Scan for the cell matching the given text and deliver its [X, Y] coordinate at center. 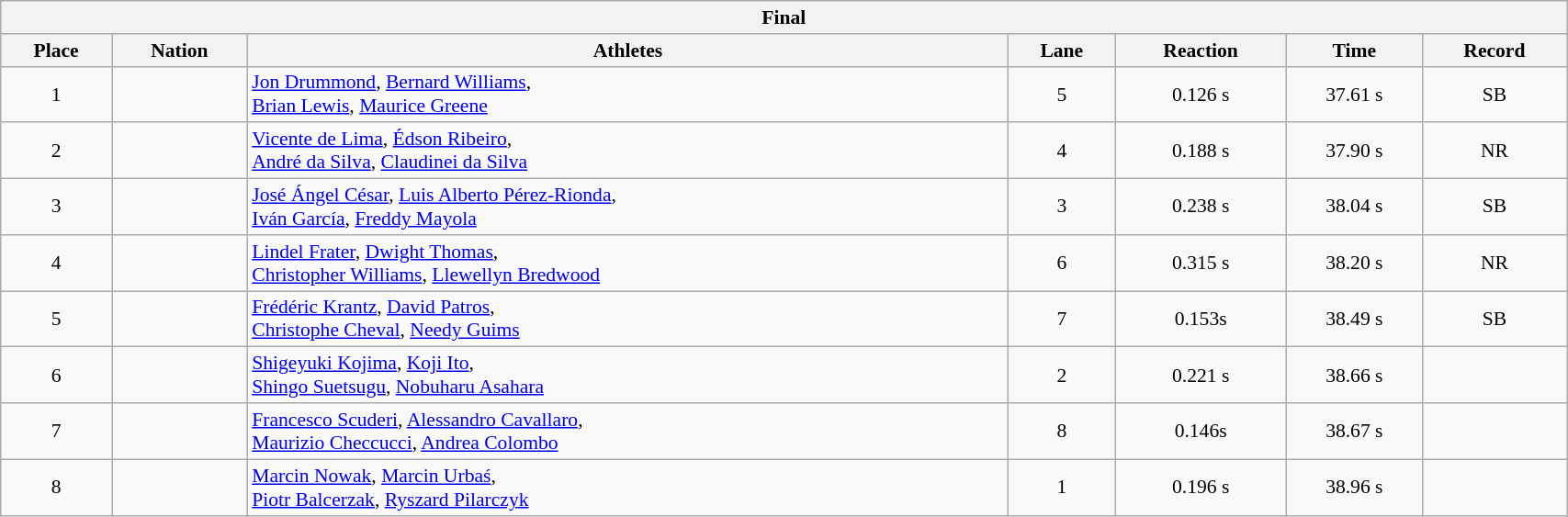
37.61 s [1354, 94]
Vicente de Lima, Édson Ribeiro, André da Silva, Claudinei da Silva [628, 151]
38.20 s [1354, 263]
37.90 s [1354, 151]
Lindel Frater, Dwight Thomas, Christopher Williams, Llewellyn Bredwood [628, 263]
38.66 s [1354, 375]
0.238 s [1201, 208]
Athletes [628, 51]
0.196 s [1201, 487]
38.04 s [1354, 208]
38.49 s [1354, 320]
Reaction [1201, 51]
38.96 s [1354, 487]
0.146s [1201, 432]
Place [57, 51]
0.221 s [1201, 375]
Final [784, 17]
Jon Drummond, Bernard Williams, Brian Lewis, Maurice Greene [628, 94]
0.315 s [1201, 263]
Marcin Nowak, Marcin Urbaś, Piotr Balcerzak, Ryszard Pilarczyk [628, 487]
Frédéric Krantz, David Patros, Christophe Cheval, Needy Guims [628, 320]
Shigeyuki Kojima, Koji Ito, Shingo Suetsugu, Nobuharu Asahara [628, 375]
38.67 s [1354, 432]
0.153s [1201, 320]
Lane [1062, 51]
0.126 s [1201, 94]
José Ángel César, Luis Alberto Pérez-Rionda, Iván García, Freddy Mayola [628, 208]
Francesco Scuderi, Alessandro Cavallaro, Maurizio Checcucci, Andrea Colombo [628, 432]
Time [1354, 51]
Nation [180, 51]
Record [1494, 51]
0.188 s [1201, 151]
